From the cell containing the given text, extract its center point as (x, y) coordinate. 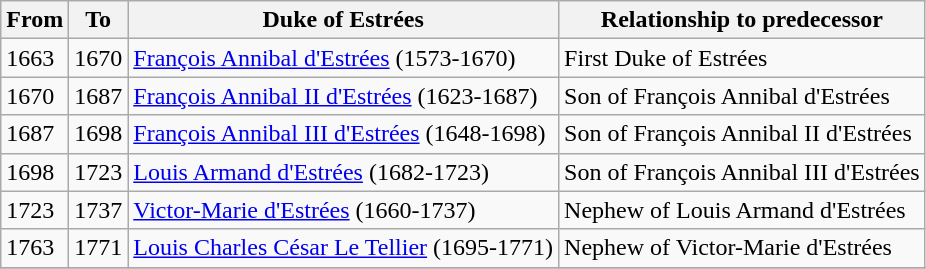
1771 (98, 248)
Louis Charles César Le Tellier (1695-1771) (344, 248)
1737 (98, 210)
François Annibal III d'Estrées (1648-1698) (344, 134)
Son of François Annibal II d'Estrées (742, 134)
Nephew of Louis Armand d'Estrées (742, 210)
Nephew of Victor-Marie d'Estrées (742, 248)
Son of François Annibal d'Estrées (742, 96)
1763 (35, 248)
Son of François Annibal III d'Estrées (742, 172)
François Annibal d'Estrées (1573-1670) (344, 58)
Duke of Estrées (344, 20)
1663 (35, 58)
First Duke of Estrées (742, 58)
Victor-Marie d'Estrées (1660-1737) (344, 210)
Relationship to predecessor (742, 20)
From (35, 20)
Louis Armand d'Estrées (1682-1723) (344, 172)
François Annibal II d'Estrées (1623-1687) (344, 96)
To (98, 20)
